Determine the (X, Y) coordinate at the center of the cell enclosing the given text.  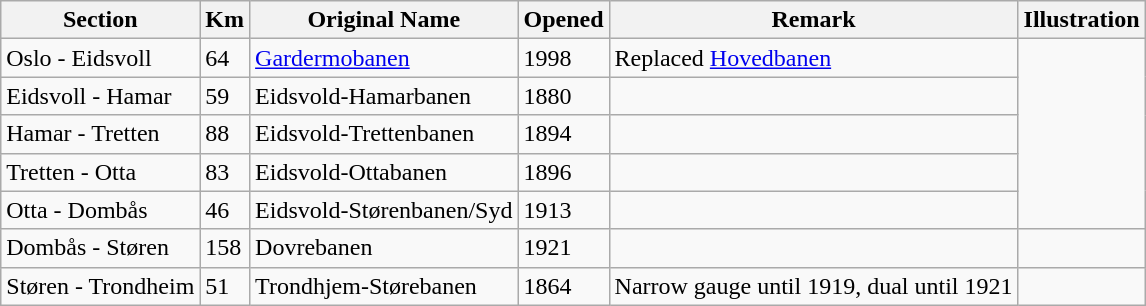
1998 (564, 58)
1913 (564, 210)
Remark (814, 20)
83 (225, 172)
Otta - Dombås (100, 210)
Opened (564, 20)
Replaced Hovedbanen (814, 58)
1896 (564, 172)
Eidsvold-Trettenbanen (384, 134)
Trondhjem-Størebanen (384, 286)
88 (225, 134)
1921 (564, 248)
Dombås - Støren (100, 248)
46 (225, 210)
Narrow gauge until 1919, dual until 1921 (814, 286)
59 (225, 96)
Eidsvold-Størenbanen/Syd (384, 210)
Hamar - Tretten (100, 134)
Section (100, 20)
158 (225, 248)
Eidsvold-Hamarbanen (384, 96)
Oslo - Eidsvoll (100, 58)
Dovrebanen (384, 248)
Tretten - Otta (100, 172)
Illustration (1082, 20)
51 (225, 286)
1880 (564, 96)
Eidsvoll - Hamar (100, 96)
1894 (564, 134)
Km (225, 20)
64 (225, 58)
1864 (564, 286)
Støren - Trondheim (100, 286)
Original Name (384, 20)
Eidsvold-Ottabanen (384, 172)
Gardermobanen (384, 58)
